Return the (x, y) coordinate for the center point of the cell that contains the specified text.  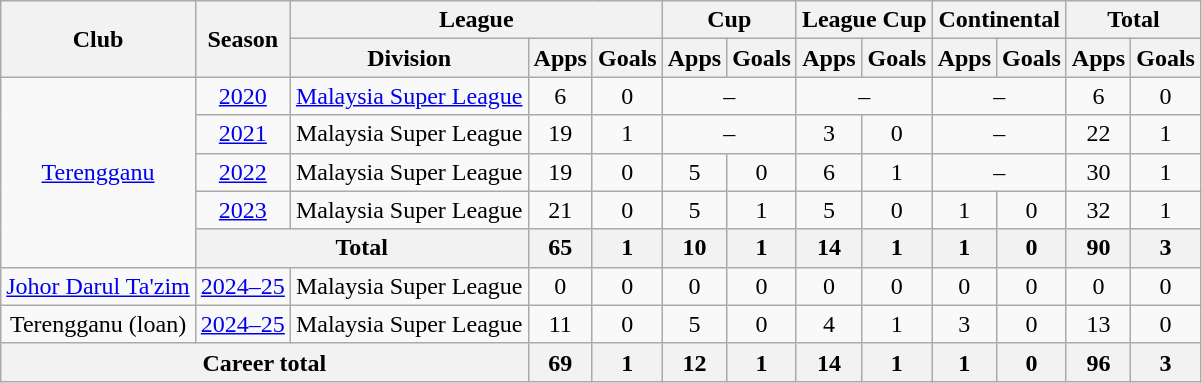
Johor Darul Ta'zim (98, 286)
Season (242, 39)
96 (1098, 362)
Club (98, 39)
21 (560, 210)
2020 (242, 96)
Cup (729, 20)
30 (1098, 172)
10 (694, 248)
Career total (264, 362)
4 (828, 324)
90 (1098, 248)
Division (409, 58)
12 (694, 362)
Terengganu (loan) (98, 324)
65 (560, 248)
Continental (999, 20)
League (476, 20)
32 (1098, 210)
11 (560, 324)
2023 (242, 210)
Terengganu (98, 172)
League Cup (864, 20)
22 (1098, 134)
2021 (242, 134)
13 (1098, 324)
69 (560, 362)
2022 (242, 172)
